Return the [X, Y] coordinate for the center point of the cell that contains the specified text.  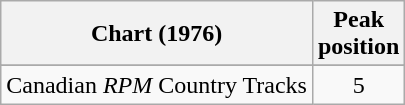
Peakposition [358, 34]
Canadian RPM Country Tracks [157, 85]
Chart (1976) [157, 34]
5 [358, 85]
